Pinpoint the cell where the given text exists, returning its (x, y) midpoint coordinate. 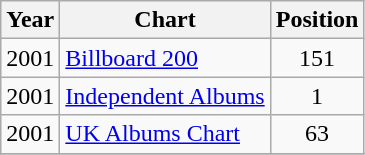
151 (317, 58)
Year (30, 20)
Chart (165, 20)
1 (317, 96)
63 (317, 134)
Independent Albums (165, 96)
Billboard 200 (165, 58)
Position (317, 20)
UK Albums Chart (165, 134)
